For the text-containing cell, return its midpoint in (X, Y) coordinate format. 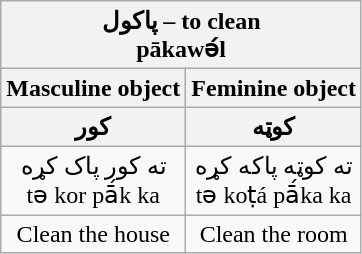
ته کوټه پاکه کړهtә koṭá pā́ka ka (274, 180)
Feminine object (274, 88)
Clean the house (94, 233)
کوټه (274, 127)
Masculine object (94, 88)
کور (94, 127)
Clean the room (274, 233)
پاکول – to cleanpākawә́l (182, 35)
ته کور پاک کړهtә kor pā́k ka (94, 180)
